Output the (X, Y) coordinate of the center of the cell containing the given text.  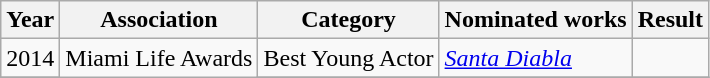
Nominated works (536, 20)
Miami Life Awards (159, 58)
Year (30, 20)
Association (159, 20)
Best Young Actor (348, 58)
2014 (30, 58)
Result (670, 20)
Category (348, 20)
Santa Diabla (536, 58)
